Locate the cell with the specified text and output its [X, Y] center coordinate. 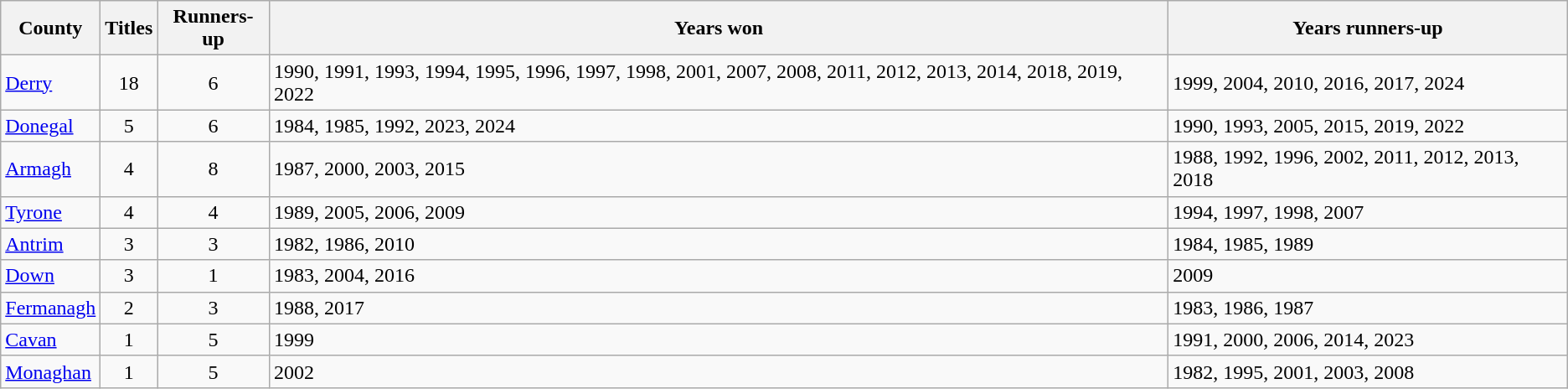
Armagh [50, 169]
1982, 1995, 2001, 2003, 2008 [1368, 371]
1987, 2000, 2003, 2015 [719, 169]
Cavan [50, 340]
Fermanagh [50, 308]
1984, 1985, 1989 [1368, 244]
Donegal [50, 126]
1983, 1986, 1987 [1368, 308]
Down [50, 276]
1982, 1986, 2010 [719, 244]
2009 [1368, 276]
1999, 2004, 2010, 2016, 2017, 2024 [1368, 82]
1990, 1991, 1993, 1994, 1995, 1996, 1997, 1998, 2001, 2007, 2008, 2011, 2012, 2013, 2014, 2018, 2019, 2022 [719, 82]
1989, 2005, 2006, 2009 [719, 212]
1984, 1985, 1992, 2023, 2024 [719, 126]
1994, 1997, 1998, 2007 [1368, 212]
2 [129, 308]
Titles [129, 29]
Monaghan [50, 371]
Years won [719, 29]
1988, 2017 [719, 308]
1990, 1993, 2005, 2015, 2019, 2022 [1368, 126]
1999 [719, 340]
1991, 2000, 2006, 2014, 2023 [1368, 340]
County [50, 29]
18 [129, 82]
Tyrone [50, 212]
2002 [719, 371]
1988, 1992, 1996, 2002, 2011, 2012, 2013, 2018 [1368, 169]
Years runners-up [1368, 29]
Derry [50, 82]
8 [214, 169]
1983, 2004, 2016 [719, 276]
Antrim [50, 244]
Runners-up [214, 29]
